Detect which cell encompasses the target text, then output its (x, y) center coordinate. 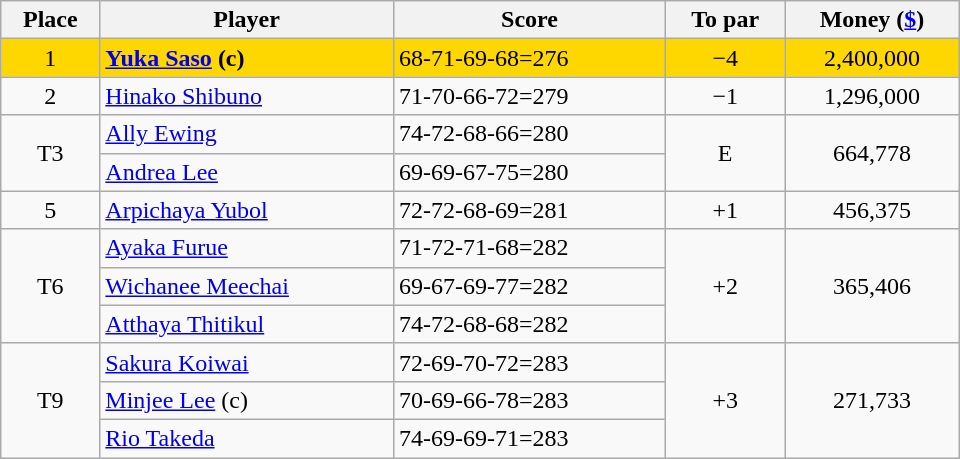
74-72-68-66=280 (529, 134)
5 (50, 210)
72-69-70-72=283 (529, 362)
70-69-66-78=283 (529, 400)
T3 (50, 153)
Ally Ewing (247, 134)
69-69-67-75=280 (529, 172)
Player (247, 20)
Wichanee Meechai (247, 286)
−1 (726, 96)
Hinako Shibuno (247, 96)
69-67-69-77=282 (529, 286)
E (726, 153)
2,400,000 (872, 58)
Arpichaya Yubol (247, 210)
72-72-68-69=281 (529, 210)
664,778 (872, 153)
74-72-68-68=282 (529, 324)
1 (50, 58)
Score (529, 20)
Andrea Lee (247, 172)
T6 (50, 286)
Money ($) (872, 20)
−4 (726, 58)
71-72-71-68=282 (529, 248)
71-70-66-72=279 (529, 96)
Ayaka Furue (247, 248)
To par (726, 20)
2 (50, 96)
456,375 (872, 210)
Rio Takeda (247, 438)
T9 (50, 400)
1,296,000 (872, 96)
Place (50, 20)
Minjee Lee (c) (247, 400)
68-71-69-68=276 (529, 58)
+1 (726, 210)
271,733 (872, 400)
Atthaya Thitikul (247, 324)
74-69-69-71=283 (529, 438)
+2 (726, 286)
+3 (726, 400)
Sakura Koiwai (247, 362)
365,406 (872, 286)
Yuka Saso (c) (247, 58)
